Return (x, y) of the center of cell containing provided text 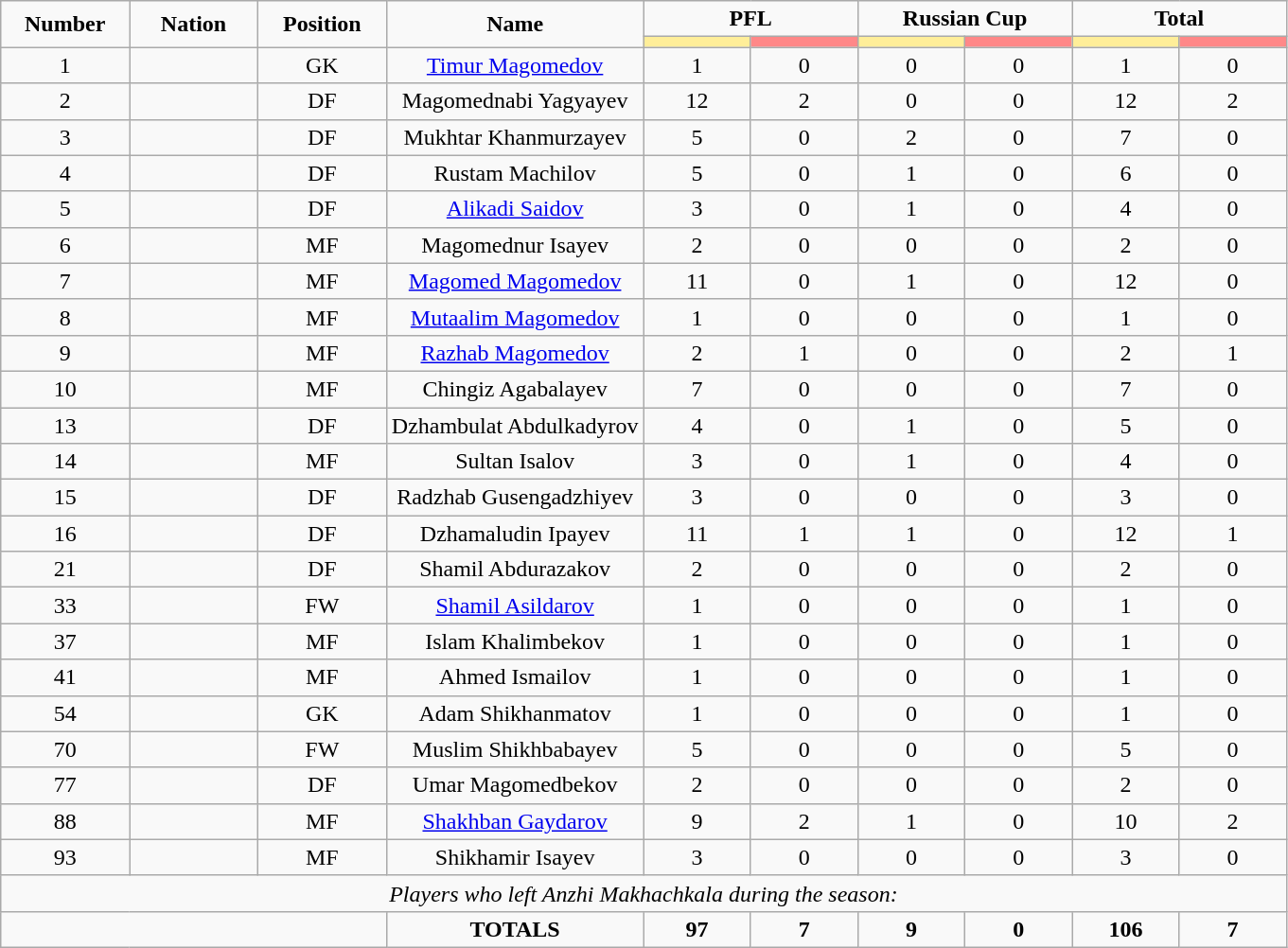
Magomed Magomedov (515, 281)
Umar Magomedbekov (515, 785)
93 (65, 857)
Mukhtar Khanmurzayev (515, 137)
Sultan Isalov (515, 462)
Dzhambulat Abdulkadyrov (515, 425)
Shakhban Gaydarov (515, 821)
14 (65, 462)
70 (65, 749)
Muslim Shikhbabayev (515, 749)
Ahmed Ismailov (515, 677)
37 (65, 641)
Chingiz Agabalayev (515, 389)
Rustam Machilov (515, 173)
21 (65, 570)
77 (65, 785)
Number (65, 25)
Magomednabi Yagyayev (515, 101)
Total (1179, 19)
54 (65, 713)
33 (65, 606)
Alikadi Saidov (515, 209)
Shikhamir Isayev (515, 857)
8 (65, 317)
Shamil Asildarov (515, 606)
Adam Shikhanmatov (515, 713)
Mutaalim Magomedov (515, 317)
TOTALS (515, 929)
Position (322, 25)
Dzhamaludin Ipayev (515, 534)
88 (65, 821)
106 (1126, 929)
PFL (750, 19)
Timur Magomedov (515, 65)
Razhab Magomedov (515, 353)
13 (65, 425)
15 (65, 498)
41 (65, 677)
Radzhab Gusengadzhiyev (515, 498)
97 (697, 929)
Islam Khalimbekov (515, 641)
Nation (194, 25)
Name (515, 25)
Shamil Abdurazakov (515, 570)
Russian Cup (964, 19)
Players who left Anzhi Makhachkala during the season: (644, 893)
Magomednur Isayev (515, 245)
16 (65, 534)
